Search for the cell housing the specified text and yield its (x, y) center coordinate. 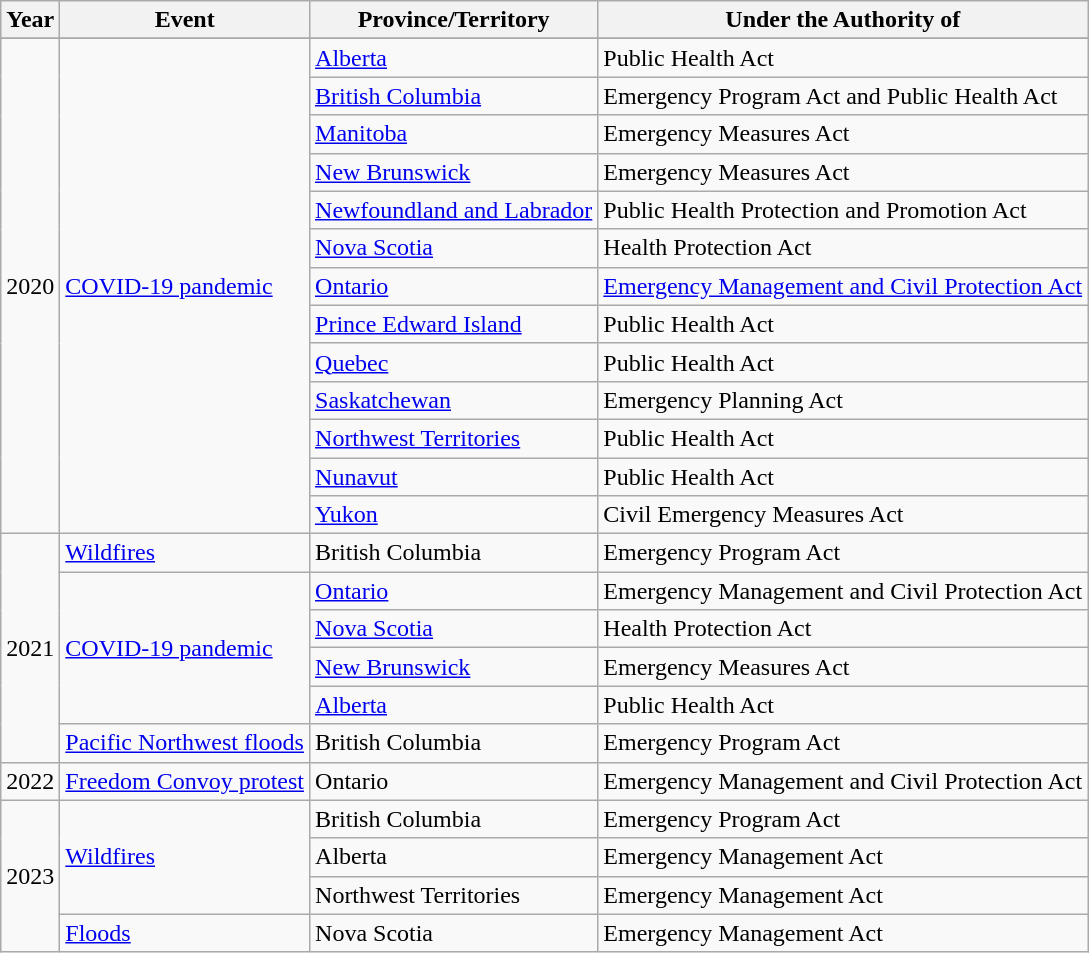
Emergency Program Act and Public Health Act (843, 96)
2022 (30, 781)
Under the Authority of (843, 20)
Saskatchewan (454, 400)
Yukon (454, 515)
Public Health Protection and Promotion Act (843, 210)
Event (185, 20)
Nunavut (454, 477)
Pacific Northwest floods (185, 743)
Manitoba (454, 134)
Prince Edward Island (454, 324)
2021 (30, 648)
Floods (185, 933)
2023 (30, 876)
Civil Emergency Measures Act (843, 515)
Province/Territory (454, 20)
Freedom Convoy protest (185, 781)
Quebec (454, 362)
Emergency Planning Act (843, 400)
Year (30, 20)
2020 (30, 286)
Newfoundland and Labrador (454, 210)
